Determine the (x, y) coordinate at the center of the cell enclosing the given text.  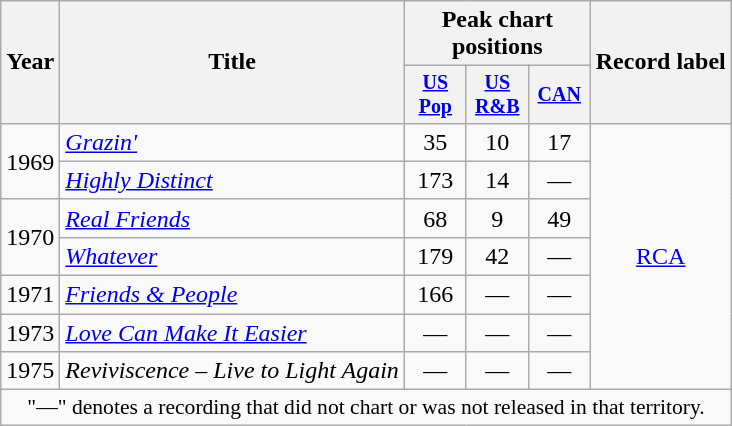
Whatever (232, 256)
9 (497, 218)
Peak chart positions (497, 34)
Love Can Make It Easier (232, 333)
USR&B (497, 94)
35 (435, 142)
Record label (660, 62)
Highly Distinct (232, 180)
CAN (559, 94)
1970 (30, 237)
US Pop (435, 94)
RCA (660, 256)
42 (497, 256)
Friends & People (232, 295)
Reviviscence – Live to Light Again (232, 371)
1973 (30, 333)
179 (435, 256)
49 (559, 218)
"—" denotes a recording that did not chart or was not released in that territory. (366, 408)
166 (435, 295)
Year (30, 62)
10 (497, 142)
17 (559, 142)
Real Friends (232, 218)
1971 (30, 295)
1975 (30, 371)
173 (435, 180)
Grazin' (232, 142)
Title (232, 62)
1969 (30, 161)
14 (497, 180)
68 (435, 218)
